Capture the cell that displays the provided text and extract its (X, Y) central coordinate. 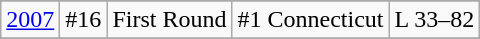
#1 Connecticut (310, 20)
First Round (170, 20)
2007 (30, 20)
L 33–82 (434, 20)
#16 (84, 20)
